Detect which cell encompasses the target text, then output its (x, y) center coordinate. 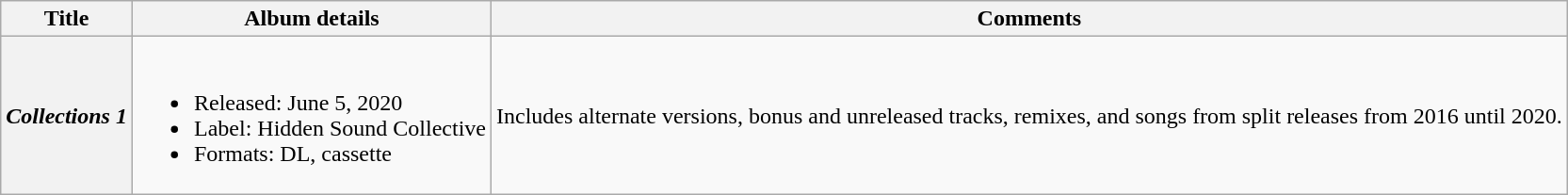
Title (67, 19)
Includes alternate versions, bonus and unreleased tracks, remixes, and songs from split releases from 2016 until 2020. (1028, 115)
Released: June 5, 2020Label: Hidden Sound CollectiveFormats: DL, cassette (311, 115)
Collections 1 (67, 115)
Album details (311, 19)
Comments (1028, 19)
